Extract the (X, Y) coordinate from the center of the cell holding the provided text.  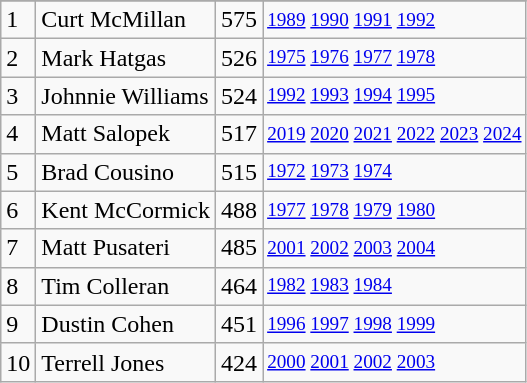
2019 2020 2021 2022 2023 2024 (395, 134)
Curt McMillan (126, 20)
7 (18, 248)
464 (240, 286)
Tim Colleran (126, 286)
524 (240, 96)
515 (240, 172)
1977 1978 1979 1980 (395, 210)
2000 2001 2002 2003 (395, 362)
9 (18, 324)
10 (18, 362)
575 (240, 20)
1989 1990 1991 1992 (395, 20)
488 (240, 210)
Matt Pusateri (126, 248)
526 (240, 58)
424 (240, 362)
Dustin Cohen (126, 324)
6 (18, 210)
Kent McCormick (126, 210)
Brad Cousino (126, 172)
485 (240, 248)
4 (18, 134)
1972 1973 1974 (395, 172)
1975 1976 1977 1978 (395, 58)
3 (18, 96)
451 (240, 324)
5 (18, 172)
8 (18, 286)
Terrell Jones (126, 362)
1996 1997 1998 1999 (395, 324)
2001 2002 2003 2004 (395, 248)
1992 1993 1994 1995 (395, 96)
517 (240, 134)
2 (18, 58)
Matt Salopek (126, 134)
1 (18, 20)
Johnnie Williams (126, 96)
Mark Hatgas (126, 58)
1982 1983 1984 (395, 286)
